Capture the cell that displays the provided text and extract its (X, Y) central coordinate. 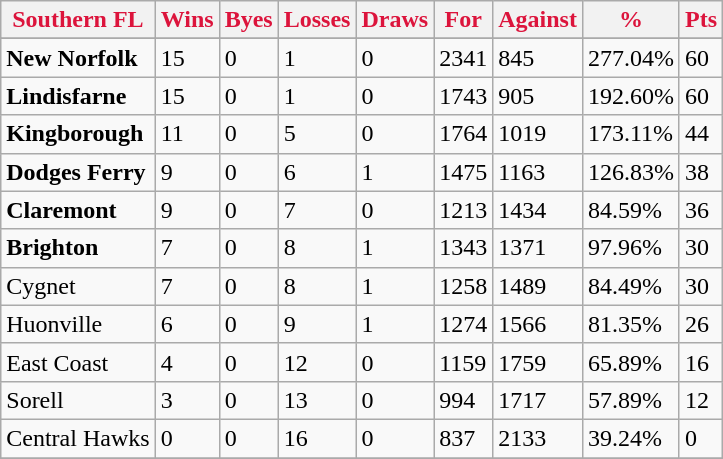
1717 (538, 400)
Byes (248, 20)
5 (317, 134)
84.59% (630, 210)
Lindisfarne (78, 96)
Huonville (78, 324)
994 (464, 400)
Claremont (78, 210)
3 (187, 400)
1019 (538, 134)
36 (700, 210)
1764 (464, 134)
126.83% (630, 172)
4 (187, 362)
Wins (187, 20)
1489 (538, 286)
81.35% (630, 324)
1475 (464, 172)
1566 (538, 324)
57.89% (630, 400)
% (630, 20)
44 (700, 134)
Pts (700, 20)
84.49% (630, 286)
173.11% (630, 134)
13 (317, 400)
845 (538, 58)
1743 (464, 96)
192.60% (630, 96)
Brighton (78, 248)
837 (464, 438)
Against (538, 20)
2341 (464, 58)
Draws (395, 20)
2133 (538, 438)
Losses (317, 20)
1343 (464, 248)
1371 (538, 248)
26 (700, 324)
1759 (538, 362)
For (464, 20)
1274 (464, 324)
Kingborough (78, 134)
97.96% (630, 248)
Cygnet (78, 286)
65.89% (630, 362)
1434 (538, 210)
New Norfolk (78, 58)
Sorell (78, 400)
277.04% (630, 58)
38 (700, 172)
1163 (538, 172)
1258 (464, 286)
Dodges Ferry (78, 172)
39.24% (630, 438)
1213 (464, 210)
Southern FL (78, 20)
East Coast (78, 362)
11 (187, 134)
905 (538, 96)
1159 (464, 362)
Central Hawks (78, 438)
